Find where the given text appears and provide that cell's center as [X, Y] coordinate. 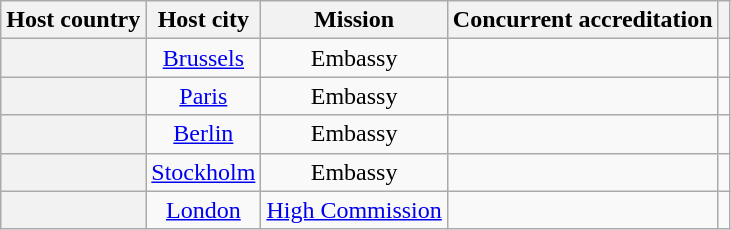
High Commission [354, 210]
Host country [74, 20]
Concurrent accreditation [582, 20]
Stockholm [204, 172]
London [204, 210]
Host city [204, 20]
Brussels [204, 58]
Mission [354, 20]
Paris [204, 96]
Berlin [204, 134]
